Locate the cell with the specified text and output its [x, y] center coordinate. 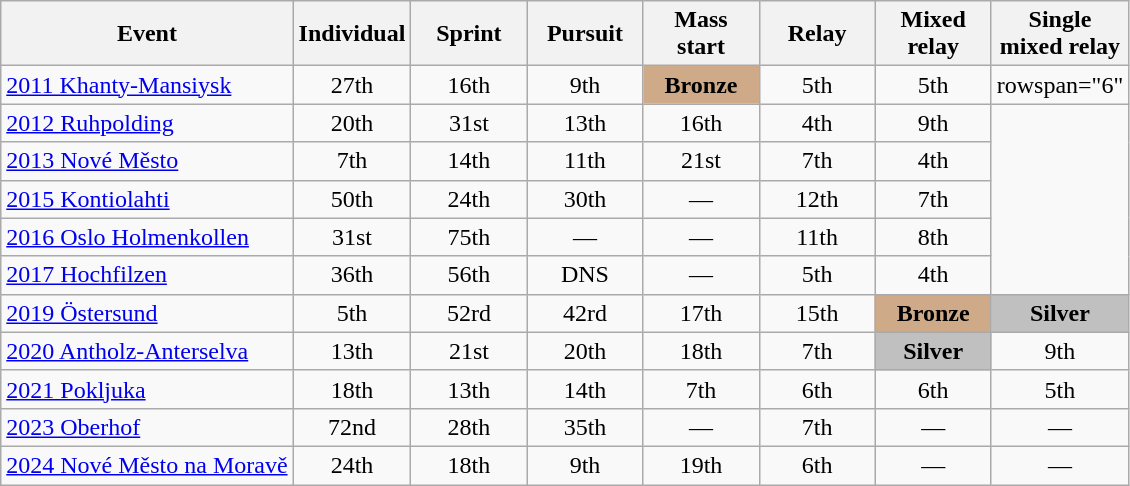
Mixed relay [933, 34]
Relay [817, 34]
75th [469, 237]
2016 Oslo Holmenkollen [147, 237]
56th [469, 275]
Individual [352, 34]
35th [585, 427]
19th [701, 465]
Sprint [469, 34]
rowspan="6" [1060, 85]
2012 Ruhpolding [147, 123]
2020 Antholz-Anterselva [147, 351]
Mass start [701, 34]
2015 Kontiolahti [147, 199]
2011 Khanty-Mansiysk [147, 85]
2013 Nové Město [147, 161]
72nd [352, 427]
42rd [585, 313]
DNS [585, 275]
28th [469, 427]
52rd [469, 313]
Single mixed relay [1060, 34]
Pursuit [585, 34]
2021 Pokljuka [147, 389]
8th [933, 237]
27th [352, 85]
2023 Oberhof [147, 427]
15th [817, 313]
17th [701, 313]
50th [352, 199]
30th [585, 199]
Event [147, 34]
12th [817, 199]
36th [352, 275]
2024 Nové Město na Moravě [147, 465]
2017 Hochfilzen [147, 275]
2019 Östersund [147, 313]
